Detect which cell encompasses the target text, then output its [x, y] center coordinate. 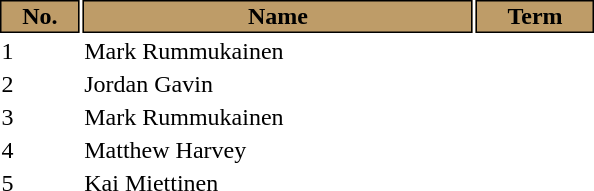
2 [40, 84]
4 [40, 150]
Name [278, 16]
3 [40, 117]
1 [40, 51]
Matthew Harvey [278, 150]
Term [535, 16]
No. [40, 16]
Jordan Gavin [278, 84]
